Determine the [x, y] coordinate at the center of the cell enclosing the given text.  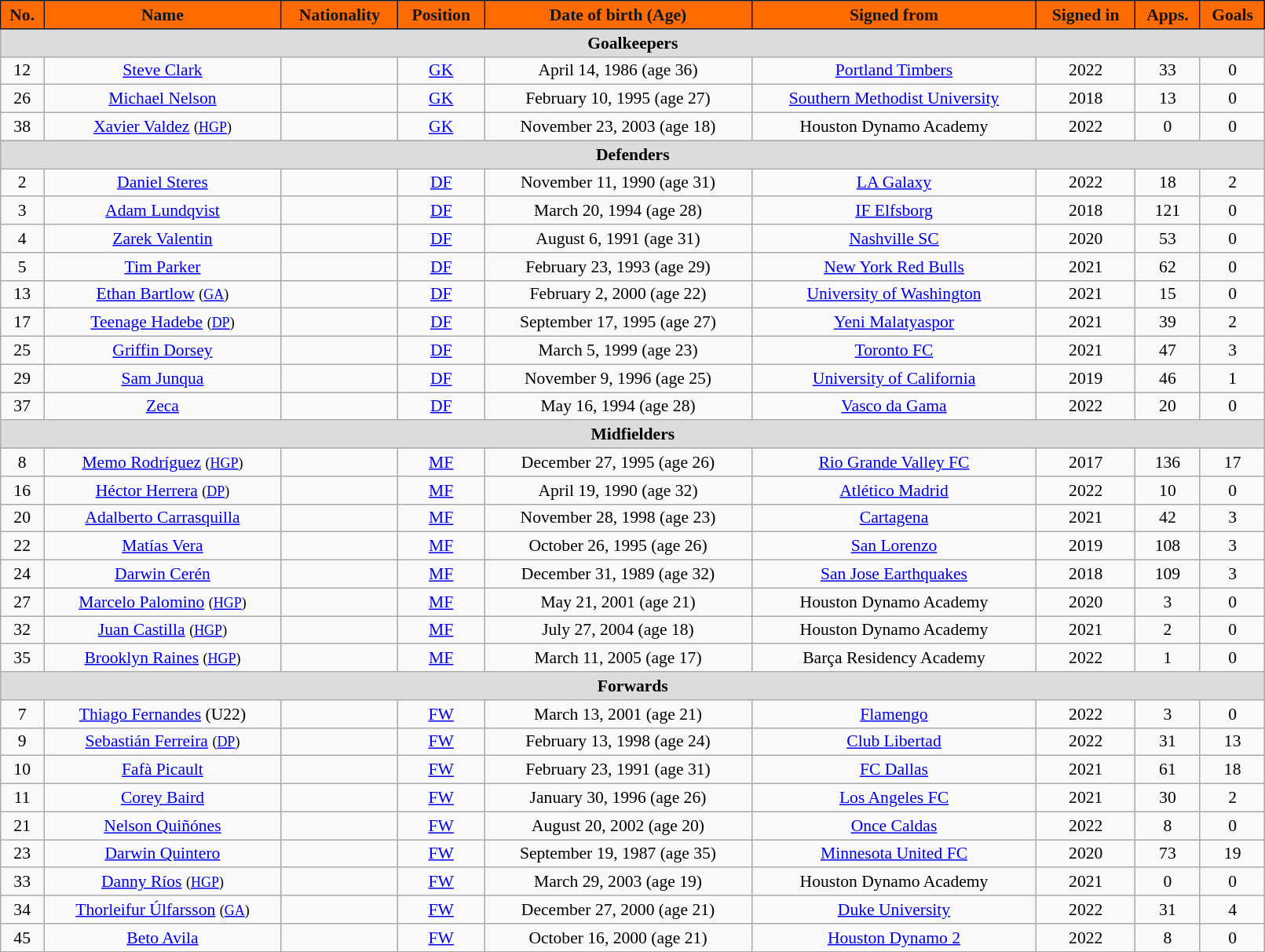
Flamengo [894, 714]
Rio Grande Valley FC [894, 462]
September 19, 1987 (age 35) [618, 854]
Ethan Bartlow (GA) [163, 294]
Thorleifur Úlfarsson (GA) [163, 910]
November 23, 2003 (age 18) [618, 127]
Goalkeepers [633, 43]
11 [22, 798]
25 [22, 351]
Apps. [1167, 15]
Houston Dynamo 2 [894, 938]
Darwin Quintero [163, 854]
37 [22, 407]
October 16, 2000 (age 21) [618, 938]
7 [22, 714]
29 [22, 378]
Date of birth (Age) [618, 15]
39 [1167, 323]
Goals [1232, 15]
April 14, 1986 (age 36) [618, 71]
19 [1232, 854]
Corey Baird [163, 798]
121 [1167, 211]
22 [22, 546]
March 29, 2003 (age 19) [618, 882]
February 13, 1998 (age 24) [618, 742]
Signed in [1085, 15]
45 [22, 938]
University of California [894, 378]
January 30, 1996 (age 26) [618, 798]
Juan Castilla (HGP) [163, 630]
Sam Junqua [163, 378]
February 2, 2000 (age 22) [618, 294]
December 31, 1989 (age 32) [618, 574]
47 [1167, 351]
Signed from [894, 15]
Daniel Steres [163, 183]
9 [22, 742]
46 [1167, 378]
Nashville SC [894, 239]
March 11, 2005 (age 17) [618, 658]
August 6, 1991 (age 31) [618, 239]
Sebastián Ferreira (DP) [163, 742]
108 [1167, 546]
35 [22, 658]
Toronto FC [894, 351]
Once Caldas [894, 826]
Danny Ríos (HGP) [163, 882]
Adalberto Carrasquilla [163, 518]
Griffin Dorsey [163, 351]
Marcelo Palomino (HGP) [163, 602]
21 [22, 826]
Forwards [633, 686]
Vasco da Gama [894, 407]
December 27, 1995 (age 26) [618, 462]
November 28, 1998 (age 23) [618, 518]
26 [22, 99]
No. [22, 15]
Portland Timbers [894, 71]
May 16, 1994 (age 28) [618, 407]
Adam Lundqvist [163, 211]
5 [22, 267]
July 27, 2004 (age 18) [618, 630]
15 [1167, 294]
San Jose Earthquakes [894, 574]
38 [22, 127]
23 [22, 854]
March 13, 2001 (age 21) [618, 714]
61 [1167, 770]
42 [1167, 518]
27 [22, 602]
FC Dallas [894, 770]
Héctor Herrera (DP) [163, 491]
San Lorenzo [894, 546]
Darwin Cerén [163, 574]
Club Libertad [894, 742]
Nationality [339, 15]
Southern Methodist University [894, 99]
32 [22, 630]
February 10, 1995 (age 27) [618, 99]
Michael Nelson [163, 99]
62 [1167, 267]
30 [1167, 798]
August 20, 2002 (age 20) [618, 826]
Name [163, 15]
Memo Rodríguez (HGP) [163, 462]
Fafà Picault [163, 770]
Nelson Quiñónes [163, 826]
2017 [1085, 462]
Position [441, 15]
12 [22, 71]
Tim Parker [163, 267]
Zarek Valentin [163, 239]
73 [1167, 854]
Duke University [894, 910]
Matías Vera [163, 546]
Barça Residency Academy [894, 658]
New York Red Bulls [894, 267]
November 9, 1996 (age 25) [618, 378]
February 23, 1991 (age 31) [618, 770]
Los Angeles FC [894, 798]
Beto Avila [163, 938]
November 11, 1990 (age 31) [618, 183]
Xavier Valdez (HGP) [163, 127]
34 [22, 910]
Steve Clark [163, 71]
Thiago Fernandes (U22) [163, 714]
Midfielders [633, 435]
March 5, 1999 (age 23) [618, 351]
16 [22, 491]
Atlético Madrid [894, 491]
109 [1167, 574]
Teenage Hadebe (DP) [163, 323]
Zeca [163, 407]
February 23, 1993 (age 29) [618, 267]
April 19, 1990 (age 32) [618, 491]
October 26, 1995 (age 26) [618, 546]
IF Elfsborg [894, 211]
Cartagena [894, 518]
May 21, 2001 (age 21) [618, 602]
University of Washington [894, 294]
53 [1167, 239]
136 [1167, 462]
Defenders [633, 155]
March 20, 1994 (age 28) [618, 211]
24 [22, 574]
Minnesota United FC [894, 854]
September 17, 1995 (age 27) [618, 323]
Brooklyn Raines (HGP) [163, 658]
Yeni Malatyaspor [894, 323]
LA Galaxy [894, 183]
December 27, 2000 (age 21) [618, 910]
